Search for the cell housing the specified text and yield its [X, Y] center coordinate. 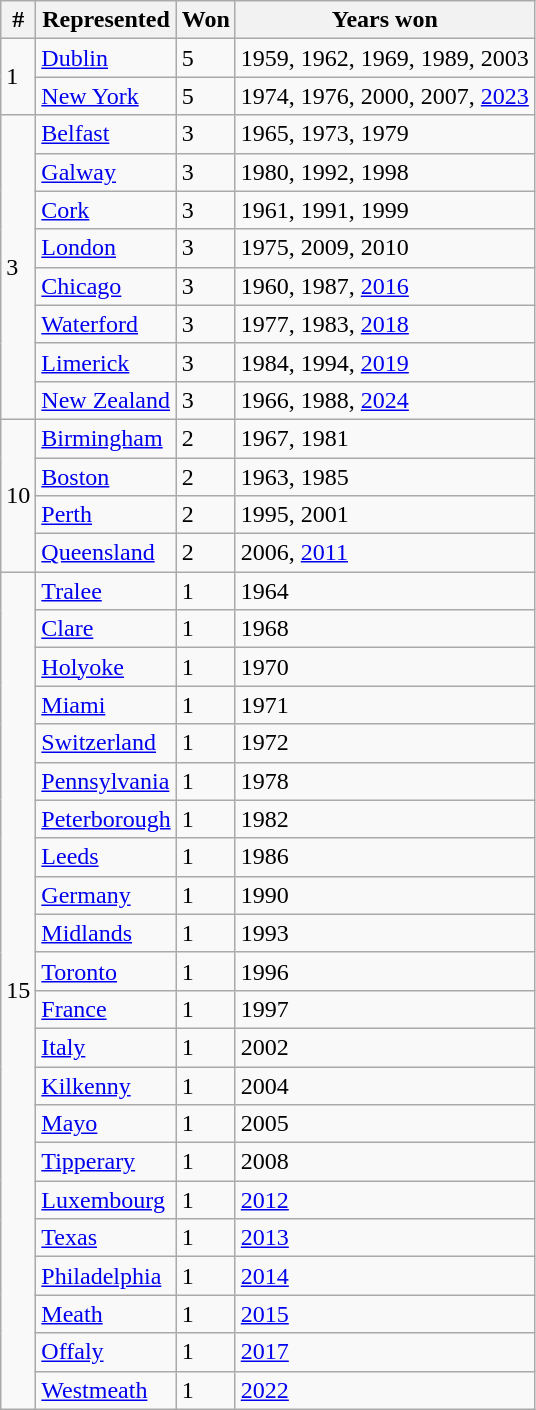
Holyoke [106, 667]
1963, 1985 [384, 477]
Queensland [106, 553]
1984, 1994, 2019 [384, 362]
Switzerland [106, 743]
Years won [384, 20]
1986 [384, 857]
France [106, 1009]
Clare [106, 629]
1995, 2001 [384, 515]
2006, 2011 [384, 553]
New Zealand [106, 400]
London [106, 248]
Peterborough [106, 819]
1968 [384, 629]
1996 [384, 971]
Limerick [106, 362]
Mayo [106, 1124]
1978 [384, 781]
Belfast [106, 134]
Miami [106, 705]
Offaly [106, 1352]
10 [18, 495]
Italy [106, 1047]
Midlands [106, 933]
Chicago [106, 286]
1961, 1991, 1999 [384, 210]
Galway [106, 172]
Birmingham [106, 438]
1993 [384, 933]
Philadelphia [106, 1276]
2012 [384, 1200]
1982 [384, 819]
New York [106, 96]
2002 [384, 1047]
Boston [106, 477]
1967, 1981 [384, 438]
1971 [384, 705]
Waterford [106, 324]
2013 [384, 1238]
Toronto [106, 971]
1965, 1973, 1979 [384, 134]
Represented [106, 20]
Pennsylvania [106, 781]
Tipperary [106, 1162]
Germany [106, 895]
Perth [106, 515]
1972 [384, 743]
Meath [106, 1314]
2005 [384, 1124]
15 [18, 990]
1975, 2009, 2010 [384, 248]
1997 [384, 1009]
1964 [384, 591]
1980, 1992, 1998 [384, 172]
Dublin [106, 58]
1966, 1988, 2024 [384, 400]
Leeds [106, 857]
1970 [384, 667]
2014 [384, 1276]
Tralee [106, 591]
2017 [384, 1352]
1959, 1962, 1969, 1989, 2003 [384, 58]
2015 [384, 1314]
Won [206, 20]
2004 [384, 1085]
Cork [106, 210]
2022 [384, 1390]
2008 [384, 1162]
# [18, 20]
Texas [106, 1238]
Kilkenny [106, 1085]
1990 [384, 895]
1960, 1987, 2016 [384, 286]
Westmeath [106, 1390]
1974, 1976, 2000, 2007, 2023 [384, 96]
Luxembourg [106, 1200]
1977, 1983, 2018 [384, 324]
